From the cell containing the given text, extract its center point as [x, y] coordinate. 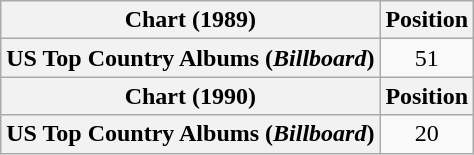
20 [427, 134]
51 [427, 58]
Chart (1990) [190, 96]
Chart (1989) [190, 20]
